Provide the (x, y) coordinate of the cell's center where the given text is located.  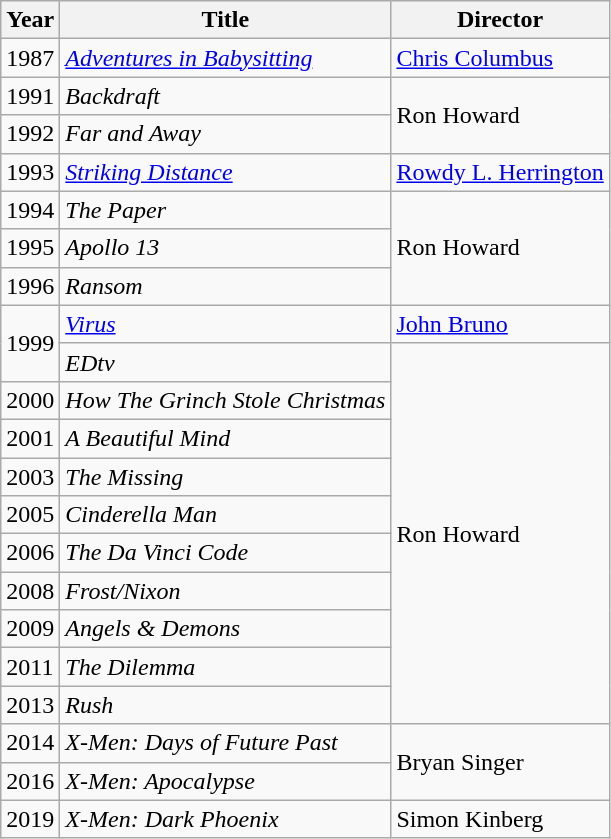
1995 (30, 248)
2005 (30, 515)
The Missing (226, 477)
2019 (30, 819)
1994 (30, 210)
2003 (30, 477)
How The Grinch Stole Christmas (226, 400)
2013 (30, 705)
Year (30, 20)
Bryan Singer (500, 762)
X-Men: Days of Future Past (226, 743)
Rowdy L. Herrington (500, 172)
Director (500, 20)
Far and Away (226, 134)
Backdraft (226, 96)
Apollo 13 (226, 248)
John Bruno (500, 324)
2016 (30, 781)
EDtv (226, 362)
Rush (226, 705)
1987 (30, 58)
The Dilemma (226, 667)
2014 (30, 743)
Angels & Demons (226, 629)
1993 (30, 172)
Chris Columbus (500, 58)
The Da Vinci Code (226, 553)
2011 (30, 667)
Frost/Nixon (226, 591)
1991 (30, 96)
Ransom (226, 286)
Virus (226, 324)
Striking Distance (226, 172)
1996 (30, 286)
Simon Kinberg (500, 819)
X-Men: Dark Phoenix (226, 819)
2001 (30, 438)
X-Men: Apocalypse (226, 781)
2006 (30, 553)
Cinderella Man (226, 515)
2008 (30, 591)
Adventures in Babysitting (226, 58)
Title (226, 20)
The Paper (226, 210)
2009 (30, 629)
1992 (30, 134)
A Beautiful Mind (226, 438)
2000 (30, 400)
1999 (30, 343)
